Capture the cell that displays the provided text and extract its [x, y] central coordinate. 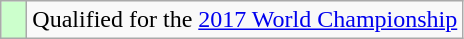
Qualified for the 2017 World Championship [245, 20]
